Scan for the cell matching the given text and deliver its [X, Y] coordinate at center. 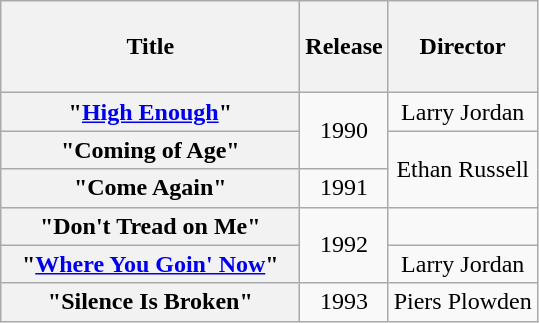
1990 [344, 131]
Ethan Russell [462, 169]
1993 [344, 302]
1991 [344, 188]
Title [150, 47]
Release [344, 47]
Director [462, 47]
"High Enough" [150, 112]
"Come Again" [150, 188]
"Silence Is Broken" [150, 302]
"Coming of Age" [150, 150]
"Where You Goin' Now" [150, 264]
Piers Plowden [462, 302]
"Don't Tread on Me" [150, 226]
1992 [344, 245]
